Output the (x, y) coordinate of the center of the cell containing the given text.  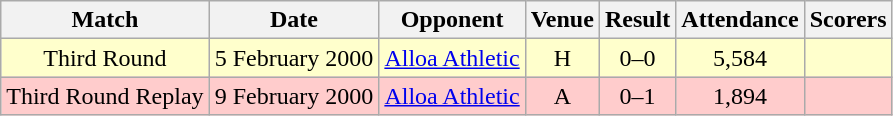
H (562, 58)
0–1 (637, 96)
1,894 (740, 96)
A (562, 96)
0–0 (637, 58)
5,584 (740, 58)
9 February 2000 (294, 96)
Attendance (740, 20)
Venue (562, 20)
Result (637, 20)
Opponent (452, 20)
Third Round Replay (105, 96)
Scorers (848, 20)
Match (105, 20)
5 February 2000 (294, 58)
Third Round (105, 58)
Date (294, 20)
